Output the (X, Y) coordinate of the center of the cell containing the given text.  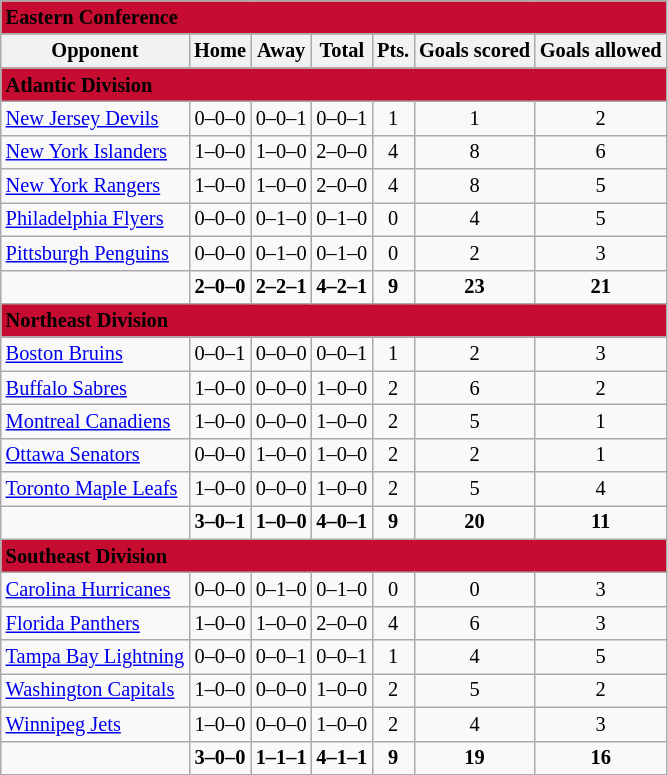
Boston Bruins (95, 354)
Northeast Division (334, 320)
Atlantic Division (334, 85)
Florida Panthers (95, 623)
11 (600, 522)
4–2–1 (342, 287)
4–1–1 (342, 758)
23 (474, 287)
21 (600, 287)
Winnipeg Jets (95, 724)
2–2–1 (282, 287)
New York Rangers (95, 186)
Philadelphia Flyers (95, 219)
Ottawa Senators (95, 455)
Tampa Bay Lightning (95, 657)
Home (220, 51)
3–0–0 (220, 758)
Pittsburgh Penguins (95, 253)
16 (600, 758)
19 (474, 758)
Southeast Division (334, 556)
Total (342, 51)
1–1–1 (282, 758)
Eastern Conference (334, 17)
Washington Capitals (95, 690)
4–0–1 (342, 522)
Goals allowed (600, 51)
20 (474, 522)
3–0–1 (220, 522)
Buffalo Sabres (95, 388)
Carolina Hurricanes (95, 589)
New York Islanders (95, 152)
Montreal Canadiens (95, 421)
Pts. (393, 51)
Goals scored (474, 51)
Away (282, 51)
New Jersey Devils (95, 118)
Toronto Maple Leafs (95, 489)
Opponent (95, 51)
